For the text-containing cell, return its midpoint in [X, Y] coordinate format. 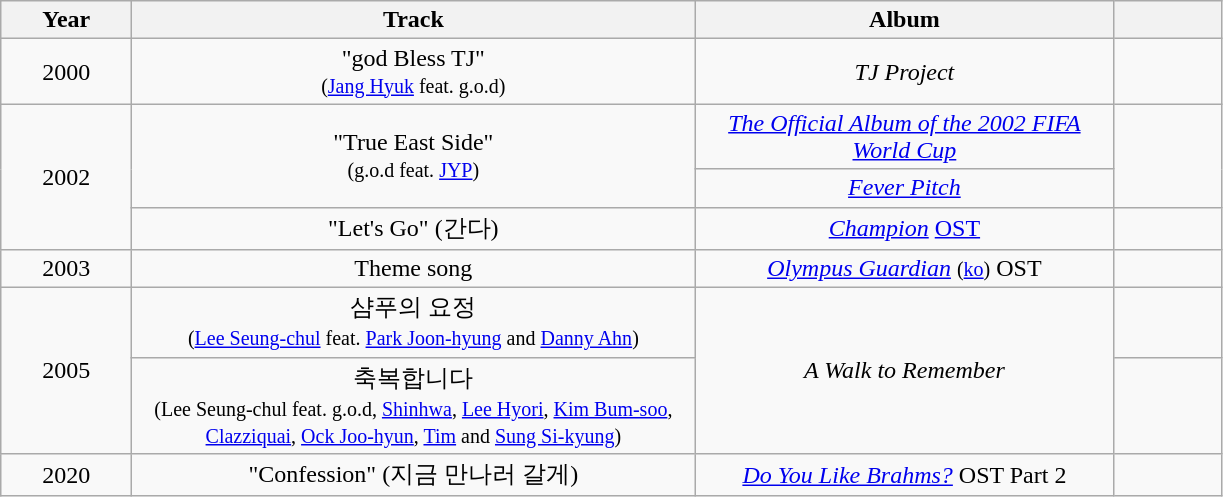
축복합니다 (Lee Seung-chul feat. g.o.d, Shinhwa, Lee Hyori, Kim Bum-soo, Clazziquai, Ock Joo-hyun, Tim and Sung Si-kyung) [414, 406]
Track [414, 20]
Theme song [414, 269]
"True East Side"(g.o.d feat. JYP) [414, 156]
TJ Project [904, 72]
Olympus Guardian (ko) OST [904, 269]
2002 [66, 177]
A Walk to Remember [904, 371]
2000 [66, 72]
"god Bless TJ"(Jang Hyuk feat. g.o.d) [414, 72]
샴푸의 요정 (Lee Seung-chul feat. Park Joon-hyung and Danny Ahn) [414, 323]
Do You Like Brahms? OST Part 2 [904, 476]
Album [904, 20]
The Official Album of the 2002 FIFA World Cup [904, 136]
2005 [66, 371]
"Let's Go" (간다) [414, 228]
Fever Pitch [904, 188]
2003 [66, 269]
Champion OST [904, 228]
Year [66, 20]
2020 [66, 476]
"Confession" (지금 만나러 갈게) [414, 476]
